Detect which cell encompasses the target text, then output its [X, Y] center coordinate. 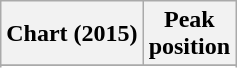
Chart (2015) [72, 34]
Peakposition [189, 34]
